Locate the cell with the specified text and output its [X, Y] center coordinate. 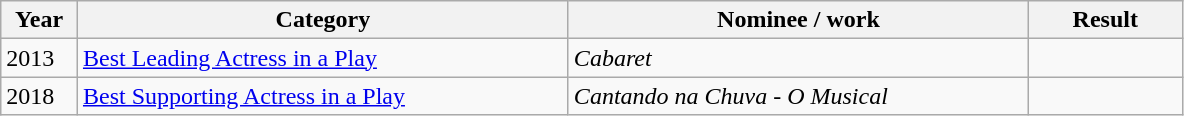
Result [1106, 20]
Year [40, 20]
Best Leading Actress in a Play [322, 58]
Category [322, 20]
Cantando na Chuva - O Musical [798, 96]
Cabaret [798, 58]
2013 [40, 58]
Nominee / work [798, 20]
2018 [40, 96]
Best Supporting Actress in a Play [322, 96]
